Detect which cell encompasses the target text, then output its [x, y] center coordinate. 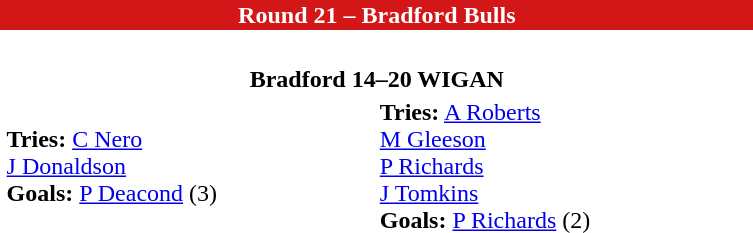
Round 21 – Bradford Bulls [377, 15]
Bradford 14–20 WIGAN [376, 79]
